Search for the cell housing the specified text and yield its (x, y) center coordinate. 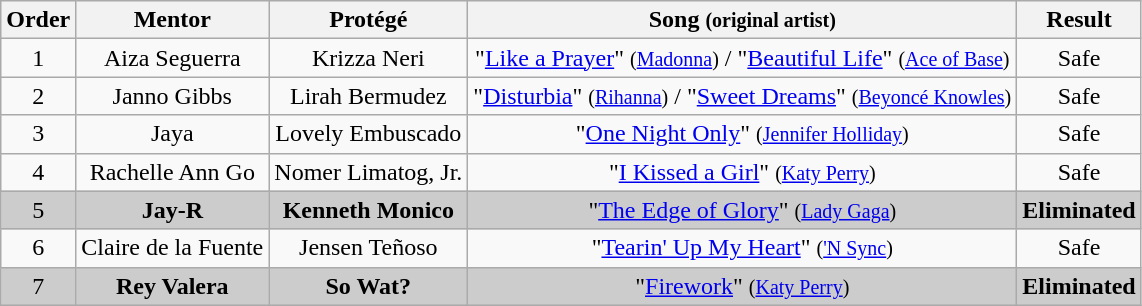
Nomer Limatog, Jr. (368, 172)
"Disturbia" (Rihanna) / "Sweet Dreams" (Beyoncé Knowles) (742, 96)
Aiza Seguerra (172, 58)
"The Edge of Glory" (Lady Gaga) (742, 210)
Jay-R (172, 210)
"Firework" (Katy Perry) (742, 286)
So Wat? (368, 286)
3 (38, 134)
Krizza Neri (368, 58)
Claire de la Fuente (172, 248)
Mentor (172, 20)
Song (original artist) (742, 20)
6 (38, 248)
Protégé (368, 20)
"Like a Prayer" (Madonna) / "Beautiful Life" (Ace of Base) (742, 58)
Result (1079, 20)
Rey Valera (172, 286)
Lirah Bermudez (368, 96)
1 (38, 58)
5 (38, 210)
Jaya (172, 134)
2 (38, 96)
Janno Gibbs (172, 96)
"I Kissed a Girl" (Katy Perry) (742, 172)
7 (38, 286)
Rachelle Ann Go (172, 172)
"Tearin' Up My Heart" ('N Sync) (742, 248)
Jensen Teñoso (368, 248)
Kenneth Monico (368, 210)
Lovely Embuscado (368, 134)
Order (38, 20)
4 (38, 172)
"One Night Only" (Jennifer Holliday) (742, 134)
